From the cell containing the given text, extract its center point as (x, y) coordinate. 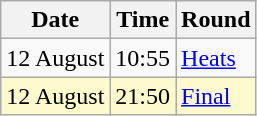
10:55 (143, 58)
21:50 (143, 96)
Time (143, 20)
Final (216, 96)
Heats (216, 58)
Round (216, 20)
Date (56, 20)
